Return [x, y] of the center of cell containing provided text 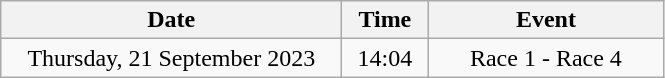
Race 1 - Race 4 [546, 58]
Time [385, 20]
14:04 [385, 58]
Date [172, 20]
Event [546, 20]
Thursday, 21 September 2023 [172, 58]
